From the cell containing the given text, extract its center point as [X, Y] coordinate. 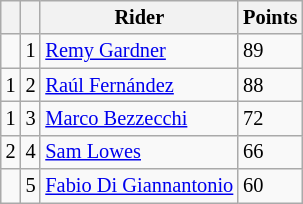
89 [270, 51]
Raúl Fernández [139, 85]
3 [31, 118]
66 [270, 152]
60 [270, 186]
Points [270, 17]
Fabio Di Giannantonio [139, 186]
4 [31, 152]
Rider [139, 17]
5 [31, 186]
Remy Gardner [139, 51]
Marco Bezzecchi [139, 118]
Sam Lowes [139, 152]
88 [270, 85]
72 [270, 118]
